Provide the (x, y) coordinate of the cell's center where the given text is located.  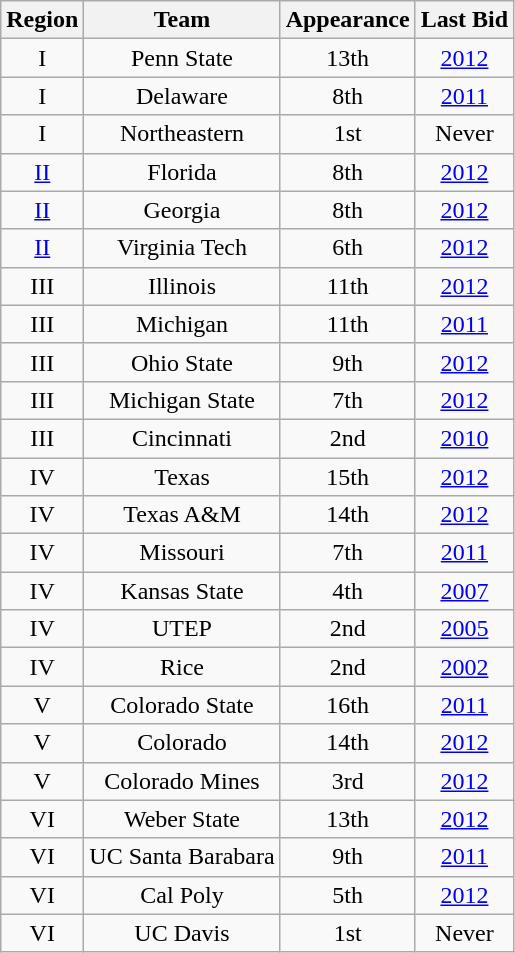
Colorado (182, 743)
Northeastern (182, 134)
Team (182, 20)
Illinois (182, 286)
Appearance (348, 20)
2007 (464, 591)
Ohio State (182, 362)
Region (42, 20)
5th (348, 895)
Florida (182, 172)
UTEP (182, 629)
Rice (182, 667)
UC Santa Barabara (182, 857)
16th (348, 705)
Last Bid (464, 20)
Colorado State (182, 705)
Texas (182, 477)
UC Davis (182, 933)
Colorado Mines (182, 781)
Missouri (182, 553)
Texas A&M (182, 515)
Weber State (182, 819)
Cincinnati (182, 438)
4th (348, 591)
Cal Poly (182, 895)
Michigan State (182, 400)
Michigan (182, 324)
Kansas State (182, 591)
15th (348, 477)
2005 (464, 629)
3rd (348, 781)
6th (348, 248)
Georgia (182, 210)
Penn State (182, 58)
2010 (464, 438)
Delaware (182, 96)
2002 (464, 667)
Virginia Tech (182, 248)
